Find where the given text appears and provide that cell's center as (x, y) coordinate. 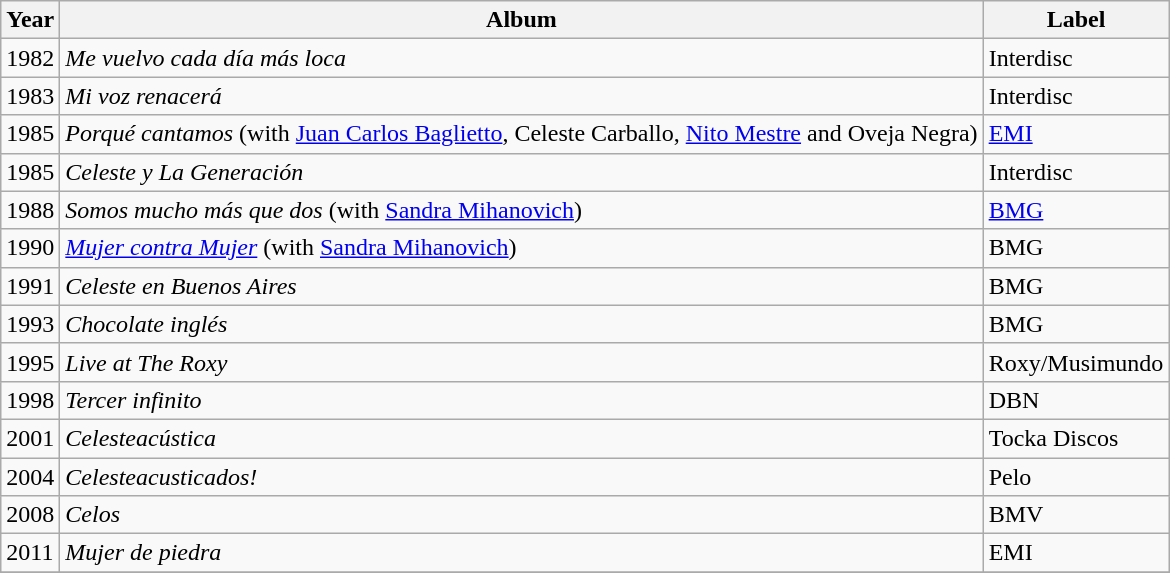
1993 (30, 324)
Tercer infinito (522, 400)
Celesteacústica (522, 438)
1983 (30, 96)
2008 (30, 515)
Chocolate inglés (522, 324)
Celeste en Buenos Aires (522, 286)
1990 (30, 248)
Pelo (1076, 477)
Me vuelvo cada día más loca (522, 58)
Label (1076, 20)
Celesteacusticados! (522, 477)
Roxy/Musimundo (1076, 362)
1988 (30, 210)
2004 (30, 477)
1998 (30, 400)
Album (522, 20)
2011 (30, 553)
Mi voz renacerá (522, 96)
Porqué cantamos (with Juan Carlos Baglietto, Celeste Carballo, Nito Mestre and Oveja Negra) (522, 134)
Celeste y La Generación (522, 172)
Somos mucho más que dos (with Sandra Mihanovich) (522, 210)
Tocka Discos (1076, 438)
DBN (1076, 400)
Live at The Roxy (522, 362)
Mujer de piedra (522, 553)
1991 (30, 286)
Year (30, 20)
1982 (30, 58)
BMV (1076, 515)
Celos (522, 515)
1995 (30, 362)
2001 (30, 438)
Mujer contra Mujer (with Sandra Mihanovich) (522, 248)
